Extract the [X, Y] coordinate from the center of the cell holding the provided text.  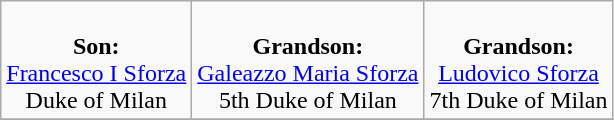
Grandson:Galeazzo Maria Sforza5th Duke of Milan [308, 60]
Grandson:Ludovico Sforza7th Duke of Milan [518, 60]
Son:Francesco I SforzaDuke of Milan [96, 60]
